Determine the (x, y) coordinate at the center of the cell enclosing the given text.  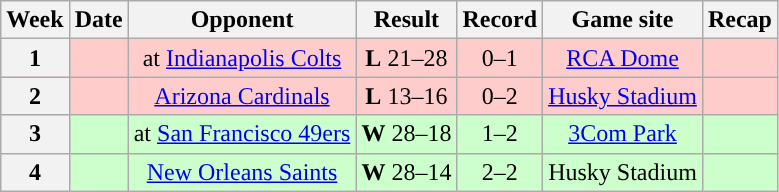
L 21–28 (406, 58)
0–2 (500, 96)
Week (35, 20)
Date (98, 20)
Game site (623, 20)
RCA Dome (623, 58)
Arizona Cardinals (242, 96)
W 28–14 (406, 172)
4 (35, 172)
2–2 (500, 172)
Result (406, 20)
L 13–16 (406, 96)
at Indianapolis Colts (242, 58)
New Orleans Saints (242, 172)
Opponent (242, 20)
Recap (740, 20)
2 (35, 96)
Record (500, 20)
1 (35, 58)
at San Francisco 49ers (242, 134)
1–2 (500, 134)
0–1 (500, 58)
3 (35, 134)
W 28–18 (406, 134)
3Com Park (623, 134)
